Return the (X, Y) coordinate for the center point of the cell that contains the specified text.  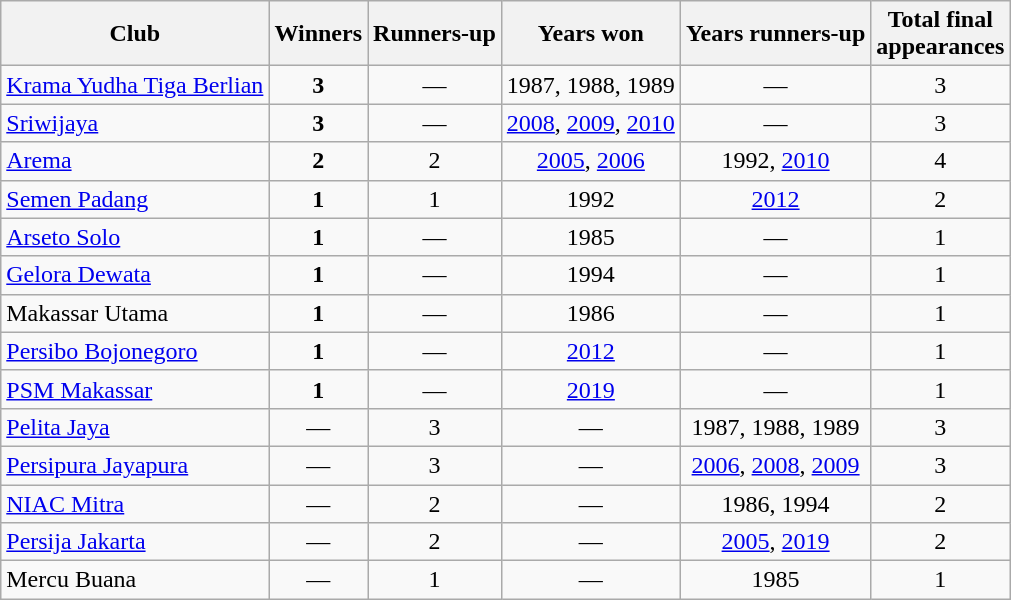
1986, 1994 (775, 503)
Winners (318, 34)
PSM Makassar (135, 389)
Pelita Jaya (135, 427)
Makassar Utama (135, 313)
Krama Yudha Tiga Berlian (135, 85)
2005, 2006 (590, 161)
1986 (590, 313)
Mercu Buana (135, 580)
1992, 2010 (775, 161)
2005, 2019 (775, 542)
Years runners-up (775, 34)
2019 (590, 389)
Sriwijaya (135, 123)
Runners-up (435, 34)
Persija Jakarta (135, 542)
NIAC Mitra (135, 503)
Gelora Dewata (135, 275)
1992 (590, 199)
Persipura Jayapura (135, 465)
2006, 2008, 2009 (775, 465)
Arema (135, 161)
Arseto Solo (135, 237)
Years won (590, 34)
Total finalappearances (940, 34)
Persibo Bojonegoro (135, 351)
Club (135, 34)
4 (940, 161)
2008, 2009, 2010 (590, 123)
1994 (590, 275)
Semen Padang (135, 199)
